Detect which cell encompasses the target text, then output its [X, Y] center coordinate. 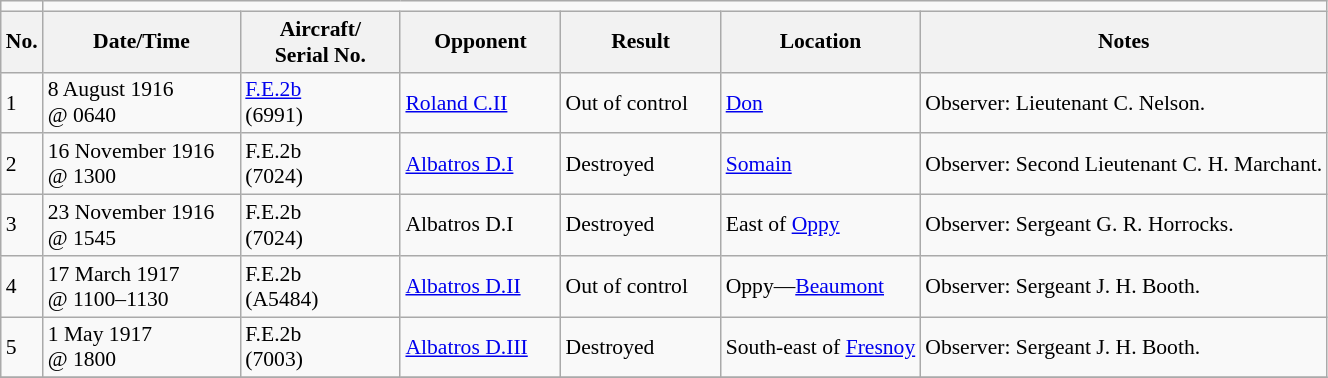
16 November 1916@ 1300 [142, 164]
Somain [821, 164]
1 [22, 102]
Albatros D.III [480, 348]
Location [821, 42]
23 November 1916@ 1545 [142, 226]
1 May 1917@ 1800 [142, 348]
Observer: Sergeant G. R. Horrocks. [1124, 226]
2 [22, 164]
17 March 1917@ 1100–1130 [142, 286]
East of Oppy [821, 226]
Aircraft/Serial No. [320, 42]
F.E.2b(A5484) [320, 286]
Opponent [480, 42]
South-east of Fresnoy [821, 348]
Don [821, 102]
Oppy—Beaumont [821, 286]
F.E.2b(6991) [320, 102]
No. [22, 42]
Albatros D.II [480, 286]
Observer: Second Lieutenant C. H. Marchant. [1124, 164]
3 [22, 226]
Result [641, 42]
Notes [1124, 42]
Roland C.II [480, 102]
Date/Time [142, 42]
4 [22, 286]
5 [22, 348]
Observer: Lieutenant C. Nelson. [1124, 102]
F.E.2b(7003) [320, 348]
8 August 1916@ 0640 [142, 102]
